Capture the cell that displays the provided text and extract its [x, y] central coordinate. 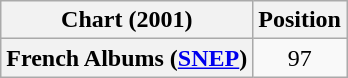
Position [300, 20]
French Albums (SNEP) [127, 58]
97 [300, 58]
Chart (2001) [127, 20]
